Return the (X, Y) coordinate for the center point of the cell that contains the specified text.  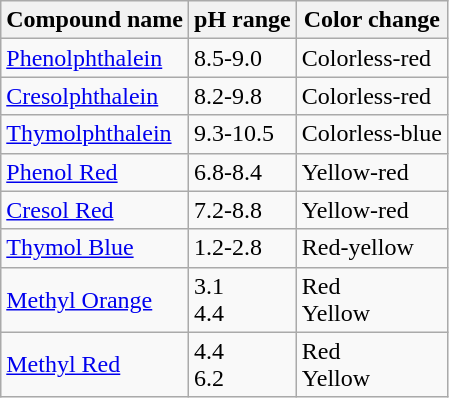
Thymol Blue (95, 248)
Compound name (95, 20)
Methyl Red (95, 364)
Cresolphthalein (95, 96)
6.8-8.4 (243, 172)
Methyl Orange (95, 300)
Color change (372, 20)
8.5-9.0 (243, 58)
Phenolphthalein (95, 58)
7.2-8.8 (243, 210)
Colorless-blue (372, 134)
8.2-9.8 (243, 96)
9.3-10.5 (243, 134)
1.2-2.8 (243, 248)
Thymolphthalein (95, 134)
Cresol Red (95, 210)
4.46.2 (243, 364)
Red-yellow (372, 248)
Phenol Red (95, 172)
pH range (243, 20)
3.14.4 (243, 300)
